Return the (x, y) coordinate for the center point of the cell that contains the specified text.  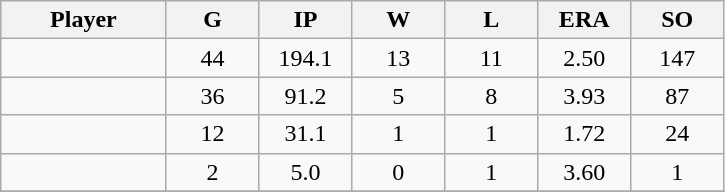
13 (398, 58)
3.93 (584, 96)
ERA (584, 20)
36 (212, 96)
L (492, 20)
147 (678, 58)
2 (212, 172)
44 (212, 58)
87 (678, 96)
5.0 (306, 172)
5 (398, 96)
194.1 (306, 58)
24 (678, 134)
1.72 (584, 134)
W (398, 20)
31.1 (306, 134)
3.60 (584, 172)
11 (492, 58)
12 (212, 134)
91.2 (306, 96)
G (212, 20)
0 (398, 172)
8 (492, 96)
SO (678, 20)
IP (306, 20)
2.50 (584, 58)
Player (84, 20)
